Provide the (x, y) coordinate of the cell's center where the given text is located.  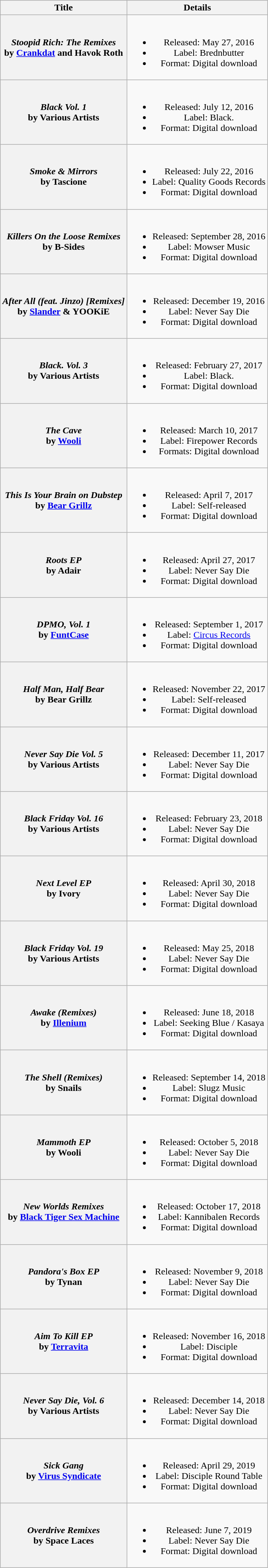
Details (198, 8)
After All (feat. Jinzo) [Remixes]by Slander & YOOKiE (64, 306)
Released: October 17, 2018Label: Kannibalen RecordsFormat: Digital download (198, 1212)
The Caveby Wooli (64, 435)
Mammoth EPby Wooli (64, 1147)
Black. Vol. 3by Various Artists (64, 371)
Released: July 12, 2016Label: Black.Format: Digital download (198, 112)
This Is Your Brain on Dubstepby Bear Grillz (64, 500)
Sick Gangby Virus Syndicate (64, 1471)
Released: February 27, 2017Label: Black.Format: Digital download (198, 371)
Released: November 16, 2018Label: DiscipleFormat: Digital download (198, 1341)
Black Friday Vol. 19by Various Artists (64, 953)
Released: November 22, 2017Label: Self-releasedFormat: Digital download (198, 694)
New Worlds Remixesby Black Tiger Sex Machine (64, 1212)
Never Say Die, Vol. 6by Various Artists (64, 1406)
Half Man, Half Bearby Bear Grillz (64, 694)
Released: April 7, 2017Label: Self-releasedFormat: Digital download (198, 500)
Released: May 27, 2016Label: BrednbutterFormat: Digital download (198, 47)
Released: November 9, 2018Label: Never Say DieFormat: Digital download (198, 1276)
Released: May 25, 2018Label: Never Say DieFormat: Digital download (198, 953)
The Shell (Remixes)by Snails (64, 1083)
Title (64, 8)
Released: February 23, 2018Label: Never Say DieFormat: Digital download (198, 824)
Released: April 29, 2019Label: Disciple Round TableFormat: Digital download (198, 1471)
Never Say Die Vol. 5by Various Artists (64, 759)
Black Vol. 1by Various Artists (64, 112)
Released: June 7, 2019Label: Never Say DieFormat: Digital download (198, 1535)
Released: April 30, 2018Label: Never Say DieFormat: Digital download (198, 888)
Awake (Remixes)by Illenium (64, 1018)
Released: March 10, 2017Label: Firepower RecordsFormats: Digital download (198, 435)
Released: July 22, 2016Label: Quality Goods RecordsFormat: Digital download (198, 177)
Overdrive Remixesby Space Laces (64, 1535)
Next Level EPby Ivory (64, 888)
DPMO, Vol. 1by FuntCase (64, 630)
Black Friday Vol. 16by Various Artists (64, 824)
Released: December 14, 2018Label: Never Say DieFormat: Digital download (198, 1406)
Roots EPby Adair (64, 565)
Released: September 14, 2018Label: Slugz MusicFormat: Digital download (198, 1083)
Released: December 11, 2017Label: Never Say DieFormat: Digital download (198, 759)
Smoke & Mirrorsby Tascione (64, 177)
Released: September 28, 2016Label: Mowser MusicFormat: Digital download (198, 242)
Killers On the Loose Remixesby B-Sides (64, 242)
Pandora's Box EPby Tynan (64, 1276)
Released: June 18, 2018Label: Seeking Blue / KasayaFormat: Digital download (198, 1018)
Released: April 27, 2017Label: Never Say DieFormat: Digital download (198, 565)
Released: October 5, 2018Label: Never Say DieFormat: Digital download (198, 1147)
Aim To Kill EPby Terravita (64, 1341)
Released: September 1, 2017Label: Circus RecordsFormat: Digital download (198, 630)
Released: December 19, 2016Label: Never Say DieFormat: Digital download (198, 306)
Stoopid Rich: The Remixesby Crankdat and Havok Roth (64, 47)
